Provide the [x, y] coordinate of the cell's center where the given text is located.  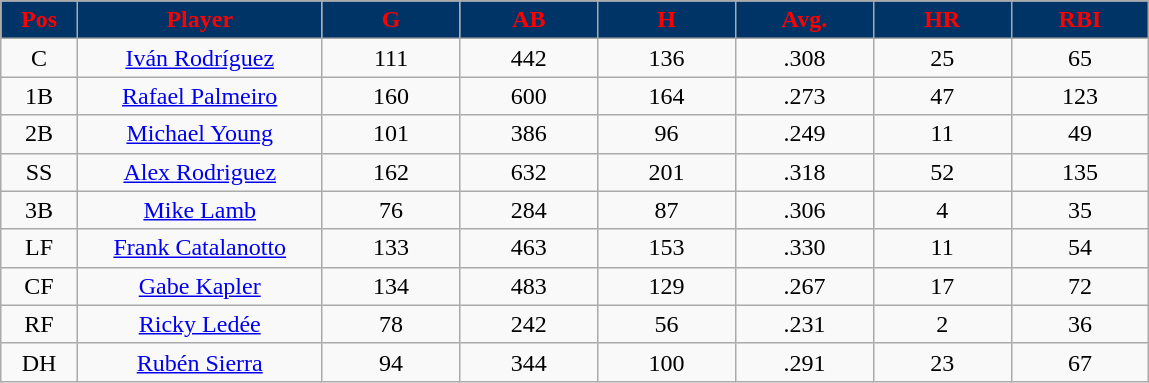
54 [1080, 248]
Iván Rodríguez [200, 58]
17 [942, 286]
1B [40, 96]
4 [942, 210]
52 [942, 172]
136 [667, 58]
600 [529, 96]
Rubén Sierra [200, 362]
Mike Lamb [200, 210]
94 [391, 362]
.273 [804, 96]
101 [391, 134]
.330 [804, 248]
RF [40, 324]
C [40, 58]
.249 [804, 134]
87 [667, 210]
133 [391, 248]
Gabe Kapler [200, 286]
164 [667, 96]
AB [529, 20]
HR [942, 20]
96 [667, 134]
135 [1080, 172]
47 [942, 96]
76 [391, 210]
49 [1080, 134]
65 [1080, 58]
123 [1080, 96]
2B [40, 134]
78 [391, 324]
100 [667, 362]
632 [529, 172]
.318 [804, 172]
.306 [804, 210]
386 [529, 134]
Frank Catalanotto [200, 248]
Alex Rodriguez [200, 172]
Pos [40, 20]
.291 [804, 362]
Player [200, 20]
.308 [804, 58]
153 [667, 248]
DH [40, 362]
67 [1080, 362]
463 [529, 248]
35 [1080, 210]
Avg. [804, 20]
.231 [804, 324]
Michael Young [200, 134]
162 [391, 172]
111 [391, 58]
25 [942, 58]
56 [667, 324]
G [391, 20]
134 [391, 286]
23 [942, 362]
284 [529, 210]
129 [667, 286]
.267 [804, 286]
Ricky Ledée [200, 324]
RBI [1080, 20]
CF [40, 286]
36 [1080, 324]
LF [40, 248]
SS [40, 172]
483 [529, 286]
160 [391, 96]
H [667, 20]
72 [1080, 286]
Rafael Palmeiro [200, 96]
242 [529, 324]
344 [529, 362]
3B [40, 210]
2 [942, 324]
201 [667, 172]
442 [529, 58]
